Detect which cell encompasses the target text, then output its (x, y) center coordinate. 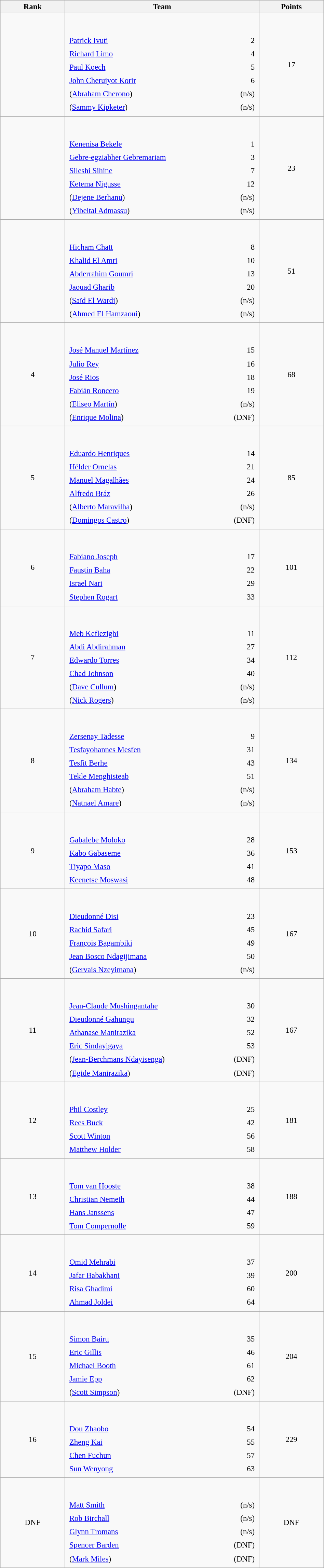
52 (238, 1033)
Kabo Gabaseme (147, 853)
Omid Mehrabi (146, 1262)
30 (238, 1006)
Chen Fuchun (144, 1455)
(Dejene Berhanu) (148, 197)
Meb Keflezighi 11 Abdi Abdirahman 27 Edwardo Torres 34 Chad Johnson 40 (Dave Cullum) (n/s) (Nick Rogers) (n/s) (162, 657)
Spencer Barden (132, 1545)
Matt Smith (132, 1505)
Scott Winton (146, 1136)
Ketema Nigusse (148, 184)
Michael Booth (133, 1365)
Rob Birchall (132, 1518)
55 (239, 1442)
Tiyapo Maso (147, 866)
Hans Janssens (147, 1212)
Fabián Roncero (138, 390)
62 (227, 1379)
Kenenisa Bekele 1 Gebre-egziabher Gebremariam 3 Sileshi Sihine 7 Ketema Nigusse 12 (Dejene Berhanu) (n/s) (Yibeltal Admassu) (n/s) (162, 168)
19 (233, 390)
Kenenisa Bekele (148, 144)
Phil Costley (146, 1109)
(Saïd El Wardi) (144, 301)
47 (242, 1212)
24 (231, 480)
Khalid El Amri (144, 260)
61 (227, 1365)
Chad Johnson (140, 673)
Risa Ghadimi (146, 1289)
64 (241, 1302)
27 (235, 647)
153 (291, 851)
40 (235, 673)
José Manuel Martínez 15 Julio Rey 16 José Rios 18 Fabián Roncero 19 (Eliseo Martín) (n/s) (Enrique Molina) (DNF) (162, 374)
John Cheruiyot Korir (143, 81)
Tom van Hooste (147, 1186)
Gebre-egziabher Gebremariam (148, 157)
Glynn Tromans (132, 1532)
Eric Gillis (133, 1352)
Phil Costley 25 Rees Buck 42 Scott Winton 56 Matthew Holder 58 (162, 1120)
18 (233, 377)
68 (291, 374)
21 (231, 467)
(Alberto Maravilha) (137, 507)
Matthew Holder (146, 1149)
(Natnael Amare) (144, 803)
Dieudonné Gahungu (143, 1019)
Abdi Abdirahman (140, 647)
22 (240, 570)
(Abraham Cherono) (143, 94)
53 (238, 1046)
49 (239, 943)
(Jean-Berchmans Ndayisenga) (143, 1059)
Rees Buck (146, 1123)
44 (242, 1199)
Hicham Chatt (144, 247)
Tesfayohannes Mesfen (144, 750)
Jean-Claude Mushingantahe (143, 1006)
57 (239, 1455)
Tekle Menghisteab (144, 776)
Hicham Chatt 8 Khalid El Amri 10 Abderrahim Goumri 13 Jaouad Gharib 20 (Saïd El Wardi) (n/s) (Ahmed El Hamzaoui) (n/s) (162, 271)
31 (239, 750)
34 (235, 660)
Simon Bairu (133, 1339)
Meb Keflezighi (140, 633)
Manuel Magalhães (137, 480)
1 (242, 144)
Gabalebe Moloko (147, 840)
Zheng Kai (144, 1442)
37 (241, 1262)
25 (241, 1109)
59 (242, 1226)
Dou Zhaobo (144, 1429)
200 (291, 1273)
60 (241, 1289)
28 (242, 840)
29 (240, 583)
Zersenay Tadesse 9 Tesfayohannes Mesfen 31 Tesfit Berhe 43 Tekle Menghisteab 51 (Abraham Habte) (n/s) (Natnael Amare) (n/s) (162, 760)
Edwardo Torres (140, 660)
(Ahmed El Hamzaoui) (144, 314)
(Dave Cullum) (140, 687)
26 (231, 494)
Eduardo Henriques 14 Hélder Ornelas 21 Manuel Magalhães 24 Alfredo Bráz 26 (Alberto Maravilha) (n/s) (Domingos Castro) (DNF) (162, 478)
Jean Bosco Ndagijimana (145, 956)
Sun Wenyong (144, 1469)
(Domingos Castro) (137, 520)
Dou Zhaobo 54 Zheng Kai 55 Chen Fuchun 57 Sun Wenyong 63 (162, 1440)
José Manuel Martínez (138, 350)
181 (291, 1120)
Jaouad Gharib (144, 287)
Christian Nemeth (147, 1199)
Athanase Manirazika (143, 1033)
Rank (33, 7)
48 (242, 880)
Israel Nari (145, 583)
43 (239, 763)
63 (239, 1469)
José Rios (138, 377)
(Nick Rogers) (140, 700)
204 (291, 1356)
Dieudonné Disi 23 Rachid Safari 45 François Bagambiki 49 Jean Bosco Ndagijimana 50 (Gervais Nzeyimana) (n/s) (162, 934)
Patrick Ivuti 2 Richard Limo 4 Paul Koech 5 John Cheruiyot Korir 6 (Abraham Cherono) (n/s) (Sammy Kipketer) (n/s) (162, 65)
Paul Koech (143, 67)
(Scott Simpson) (133, 1392)
188 (291, 1197)
Zersenay Tadesse (144, 737)
Simon Bairu 35 Eric Gillis 46 Michael Booth 61 Jamie Epp 62 (Scott Simpson) (DNF) (162, 1356)
(Yibeltal Admassu) (148, 210)
Dieudonné Disi (145, 916)
Matt Smith (n/s) Rob Birchall (n/s) Glynn Tromans (n/s) Spencer Barden (DNF) (Mark Miles) (DNF) (162, 1523)
(Mark Miles) (132, 1558)
Jamie Epp (133, 1379)
36 (242, 853)
229 (291, 1440)
35 (227, 1339)
(Sammy Kipketer) (143, 107)
Tom van Hooste 38 Christian Nemeth 44 Hans Janssens 47 Tom Compernolle 59 (162, 1197)
Alfredo Bráz (137, 494)
42 (241, 1123)
Tom Compernolle (147, 1226)
134 (291, 760)
(Eliseo Martín) (138, 404)
Keenetse Moswasi (147, 880)
54 (239, 1429)
Rachid Safari (145, 930)
(Egide Manirazika) (143, 1073)
(Abraham Habte) (144, 790)
Omid Mehrabi 37 Jafar Babakhani 39 Risa Ghadimi 60 Ahmad Joldei 64 (162, 1273)
85 (291, 478)
32 (238, 1019)
33 (240, 597)
39 (241, 1276)
Fabiano Joseph (145, 557)
Sileshi Sihine (148, 170)
20 (238, 287)
Points (291, 7)
45 (239, 930)
112 (291, 657)
Jafar Babakhani (146, 1276)
Tesfit Berhe (144, 763)
Eric Sindayigaya (143, 1046)
2 (237, 41)
Fabiano Joseph 17 Faustin Baha 22 Israel Nari 29 Stephen Rogart 33 (162, 567)
(Gervais Nzeyimana) (145, 969)
41 (242, 866)
Abderrahim Goumri (144, 274)
François Bagambiki (145, 943)
101 (291, 567)
46 (227, 1352)
(Enrique Molina) (138, 417)
Richard Limo (143, 54)
58 (241, 1149)
Julio Rey (138, 363)
Hélder Ornelas (137, 467)
Team (162, 7)
Ahmad Joldei (146, 1302)
3 (242, 157)
38 (242, 1186)
Faustin Baha (145, 570)
Stephen Rogart (145, 597)
Gabalebe Moloko 28 Kabo Gabaseme 36 Tiyapo Maso 41 Keenetse Moswasi 48 (162, 851)
56 (241, 1136)
Patrick Ivuti (143, 41)
Eduardo Henriques (137, 453)
50 (239, 956)
